Determine the [x, y] coordinate at the center of the cell enclosing the given text.  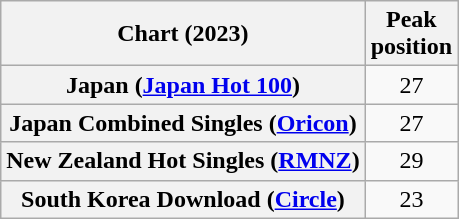
Peakposition [411, 34]
29 [411, 161]
South Korea Download (Circle) [183, 199]
23 [411, 199]
Japan Combined Singles (Oricon) [183, 123]
Japan (Japan Hot 100) [183, 85]
Chart (2023) [183, 34]
New Zealand Hot Singles (RMNZ) [183, 161]
